Locate the cell with the specified text and output its (x, y) center coordinate. 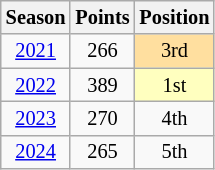
3rd (175, 51)
2022 (36, 85)
Season (36, 17)
Position (175, 17)
2021 (36, 51)
4th (175, 118)
270 (102, 118)
266 (102, 51)
5th (175, 152)
Points (102, 17)
2024 (36, 152)
265 (102, 152)
1st (175, 85)
389 (102, 85)
2023 (36, 118)
